Return (X, Y) of the center of cell containing provided text 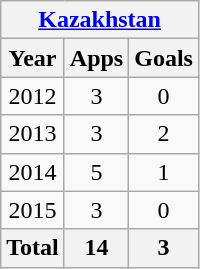
Year (33, 58)
2013 (33, 134)
2012 (33, 96)
5 (96, 172)
Apps (96, 58)
2015 (33, 210)
1 (164, 172)
14 (96, 248)
2 (164, 134)
2014 (33, 172)
Goals (164, 58)
Total (33, 248)
Kazakhstan (100, 20)
